Scan for the cell matching the given text and deliver its (x, y) coordinate at center. 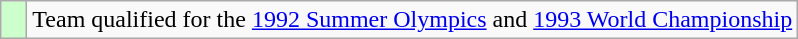
Team qualified for the 1992 Summer Olympics and 1993 World Championship (412, 20)
